Return the (X, Y) coordinate for the center point of the cell that contains the specified text.  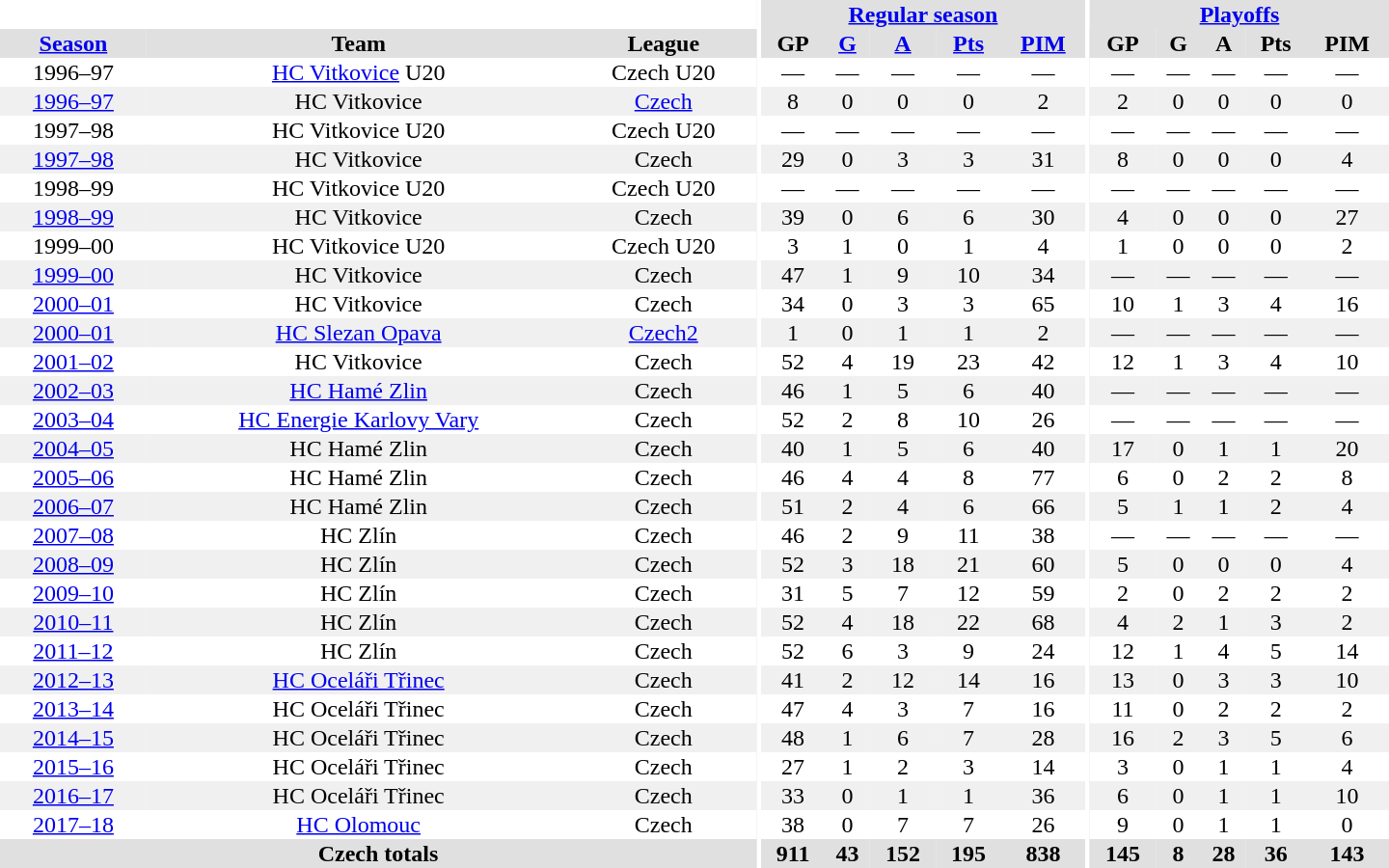
30 (1044, 217)
2015–16 (73, 767)
2001–02 (73, 362)
24 (1044, 651)
2013–14 (73, 709)
23 (968, 362)
39 (793, 217)
2011–12 (73, 651)
2017–18 (73, 825)
145 (1123, 854)
51 (793, 506)
42 (1044, 362)
152 (903, 854)
21 (968, 564)
2012–13 (73, 680)
20 (1347, 448)
2007–08 (73, 535)
Regular season (923, 14)
2005–06 (73, 477)
59 (1044, 593)
65 (1044, 304)
Playoffs (1239, 14)
41 (793, 680)
HC Olomouc (359, 825)
HC Slezan Opava (359, 333)
29 (793, 159)
Czech totals (378, 854)
2003–04 (73, 420)
17 (1123, 448)
Team (359, 43)
HC Energie Karlovy Vary (359, 420)
2014–15 (73, 738)
77 (1044, 477)
Czech2 (664, 333)
911 (793, 854)
2004–05 (73, 448)
195 (968, 854)
League (664, 43)
2008–09 (73, 564)
19 (903, 362)
68 (1044, 622)
2006–07 (73, 506)
Season (73, 43)
13 (1123, 680)
2009–10 (73, 593)
33 (793, 796)
2016–17 (73, 796)
2010–11 (73, 622)
2002–03 (73, 391)
48 (793, 738)
66 (1044, 506)
838 (1044, 854)
143 (1347, 854)
43 (847, 854)
60 (1044, 564)
22 (968, 622)
